Scan for the cell matching the given text and deliver its [X, Y] coordinate at center. 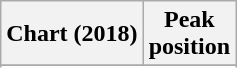
Chart (2018) [72, 34]
Peakposition [189, 34]
